Provide the [X, Y] coordinate of the cell's center where the given text is located.  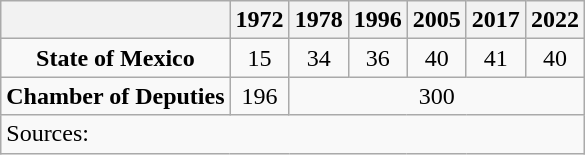
1978 [318, 20]
41 [496, 58]
1996 [378, 20]
300 [436, 96]
2017 [496, 20]
15 [260, 58]
Sources: [293, 134]
196 [260, 96]
2022 [554, 20]
1972 [260, 20]
34 [318, 58]
36 [378, 58]
Chamber of Deputies [116, 96]
State of Mexico [116, 58]
2005 [436, 20]
